Identify which cell holds the provided text, then report its [x, y] central coordinate. 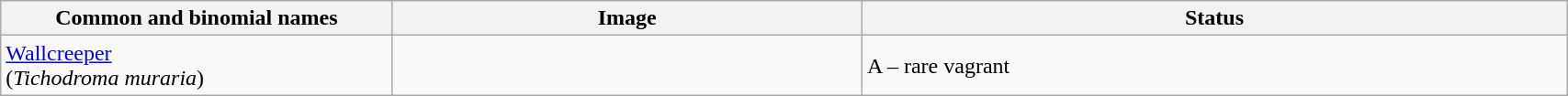
Status [1214, 18]
Image [626, 18]
A – rare vagrant [1214, 66]
Wallcreeper(Tichodroma muraria) [197, 66]
Common and binomial names [197, 18]
